For the text-containing cell, return its midpoint in [x, y] coordinate format. 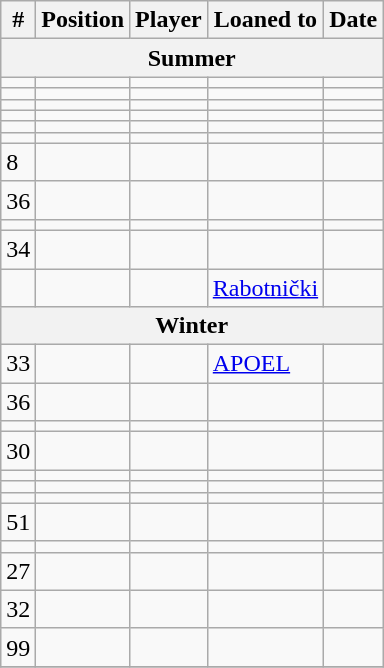
Date [354, 20]
99 [18, 647]
Position [83, 20]
51 [18, 522]
Rabotnički [265, 287]
APOEL [265, 364]
Loaned to [265, 20]
30 [18, 451]
32 [18, 609]
8 [18, 162]
34 [18, 249]
27 [18, 571]
Summer [192, 58]
# [18, 20]
Player [169, 20]
33 [18, 364]
Winter [192, 326]
